Find where the given text appears and provide that cell's center as (x, y) coordinate. 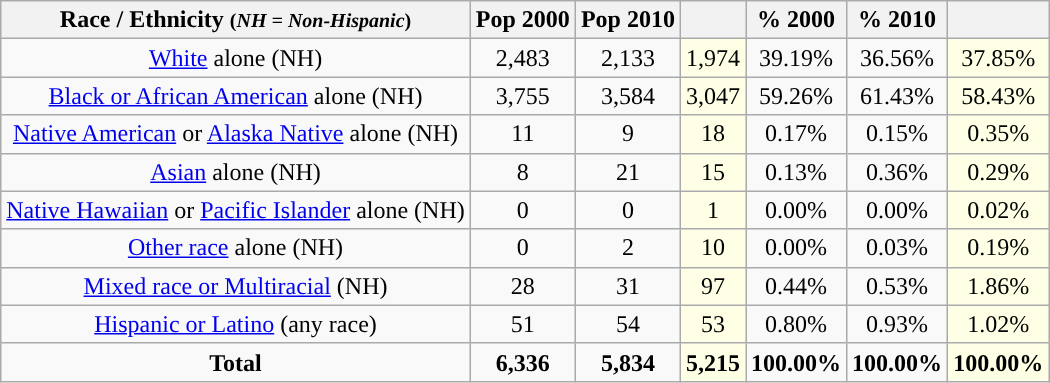
54 (628, 324)
0.35% (998, 134)
3,584 (628, 96)
37.85% (998, 58)
Other race alone (NH) (236, 248)
11 (522, 134)
0.15% (898, 134)
28 (522, 286)
Native American or Alaska Native alone (NH) (236, 134)
0.19% (998, 248)
9 (628, 134)
18 (712, 134)
% 2010 (898, 20)
3,755 (522, 96)
39.19% (796, 58)
Mixed race or Multiracial (NH) (236, 286)
36.56% (898, 58)
Pop 2010 (628, 20)
61.43% (898, 96)
Black or African American alone (NH) (236, 96)
5,215 (712, 362)
0.13% (796, 172)
0.36% (898, 172)
59.26% (796, 96)
2 (628, 248)
21 (628, 172)
Total (236, 362)
Pop 2000 (522, 20)
31 (628, 286)
Native Hawaiian or Pacific Islander alone (NH) (236, 210)
0.44% (796, 286)
1 (712, 210)
15 (712, 172)
5,834 (628, 362)
53 (712, 324)
3,047 (712, 96)
0.17% (796, 134)
58.43% (998, 96)
Race / Ethnicity (NH = Non-Hispanic) (236, 20)
Asian alone (NH) (236, 172)
1.86% (998, 286)
0.80% (796, 324)
1,974 (712, 58)
0.02% (998, 210)
1.02% (998, 324)
51 (522, 324)
0.53% (898, 286)
6,336 (522, 362)
2,483 (522, 58)
0.29% (998, 172)
2,133 (628, 58)
8 (522, 172)
Hispanic or Latino (any race) (236, 324)
97 (712, 286)
10 (712, 248)
White alone (NH) (236, 58)
0.03% (898, 248)
% 2000 (796, 20)
0.93% (898, 324)
